Provide the [x, y] coordinate of the cell's center where the given text is located.  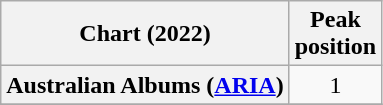
Peakposition [335, 34]
Australian Albums (ARIA) [145, 85]
Chart (2022) [145, 34]
1 [335, 85]
